Pinpoint the cell where the given text exists, returning its (x, y) midpoint coordinate. 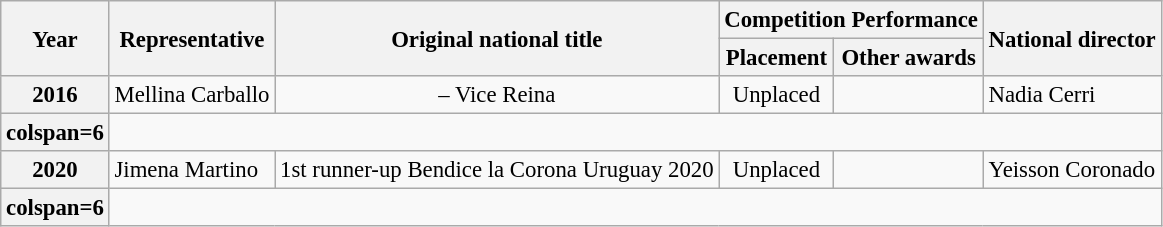
Representative (192, 38)
Nadia Cerri (1072, 95)
2020 (55, 170)
2016 (55, 95)
Original national title (497, 38)
Mellina Carballo (192, 95)
Yeisson Coronado (1072, 170)
Competition Performance (851, 20)
– Vice Reina (497, 95)
Other awards (908, 58)
Placement (776, 58)
National director (1072, 38)
1st runner-up Bendice la Corona Uruguay 2020 (497, 170)
Year (55, 38)
Jimena Martino (192, 170)
